Scan for the cell matching the given text and deliver its [X, Y] coordinate at center. 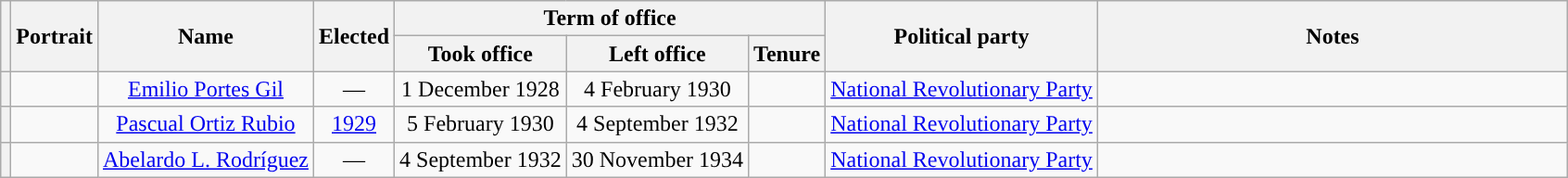
Tenure [788, 54]
Notes [1333, 36]
Emilio Portes Gil [206, 89]
1929 [354, 124]
Political party [962, 36]
Name [206, 36]
Term of office [610, 19]
Left office [657, 54]
Elected [354, 36]
Pascual Ortiz Rubio [206, 124]
Abelardo L. Rodríguez [206, 159]
4 February 1930 [657, 89]
30 November 1934 [657, 159]
Took office [481, 54]
1 December 1928 [481, 89]
Portrait [55, 36]
5 February 1930 [481, 124]
